For the text-containing cell, return its midpoint in (X, Y) coordinate format. 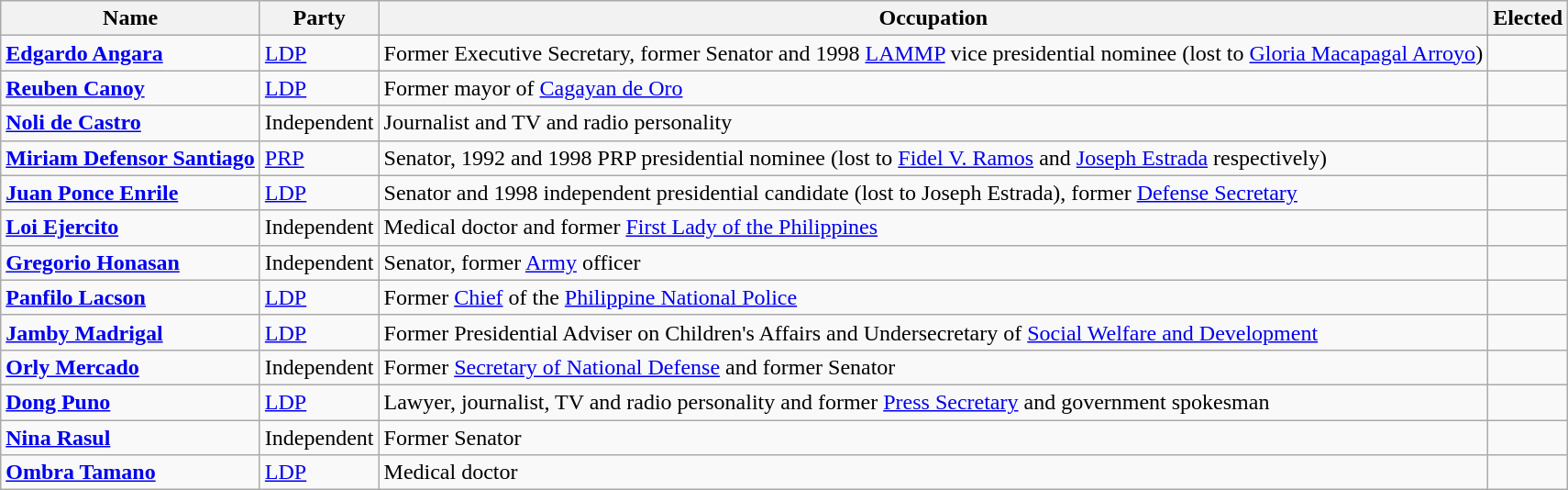
Former Senator (933, 438)
Party (319, 18)
Gregorio Honasan (130, 262)
Senator and 1998 independent presidential candidate (lost to Joseph Estrada), former Defense Secretary (933, 193)
Medical doctor (933, 473)
Former mayor of Cagayan de Oro (933, 88)
Senator, former Army officer (933, 262)
Noli de Castro (130, 123)
Edgardo Angara (130, 53)
Senator, 1992 and 1998 PRP presidential nominee (lost to Fidel V. Ramos and Joseph Estrada respectively) (933, 158)
Journalist and TV and radio personality (933, 123)
Orly Mercado (130, 367)
Lawyer, journalist, TV and radio personality and former Press Secretary and government spokesman (933, 402)
Name (130, 18)
PRP (319, 158)
Jamby Madrigal (130, 332)
Medical doctor and former First Lady of the Philippines (933, 228)
Ombra Tamano (130, 473)
Former Presidential Adviser on Children's Affairs and Undersecretary of Social Welfare and Development (933, 332)
Nina Rasul (130, 438)
Miriam Defensor Santiago (130, 158)
Reuben Canoy (130, 88)
Dong Puno (130, 402)
Former Chief of the Philippine National Police (933, 297)
Loi Ejercito (130, 228)
Juan Ponce Enrile (130, 193)
Elected (1528, 18)
Panfilo Lacson (130, 297)
Former Executive Secretary, former Senator and 1998 LAMMP vice presidential nominee (lost to Gloria Macapagal Arroyo) (933, 53)
Occupation (933, 18)
Former Secretary of National Defense and former Senator (933, 367)
